Scan for the cell matching the given text and deliver its [X, Y] coordinate at center. 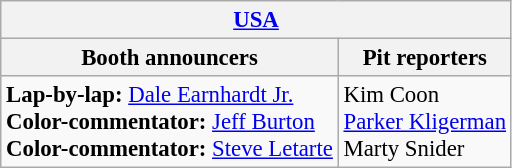
Lap-by-lap: Dale Earnhardt Jr.Color-commentator: Jeff BurtonColor-commentator: Steve Letarte [170, 122]
Booth announcers [170, 58]
Pit reporters [424, 58]
Kim CoonParker KligermanMarty Snider [424, 122]
USA [256, 20]
